Capture the cell that displays the provided text and extract its (x, y) central coordinate. 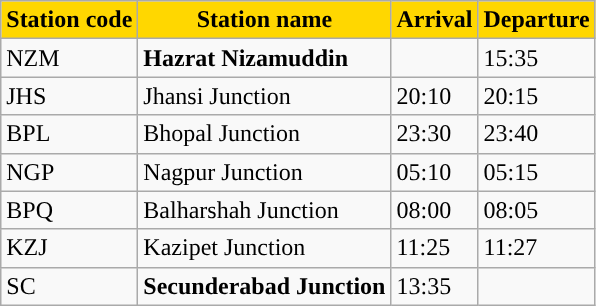
08:05 (536, 210)
23:40 (536, 134)
Jhansi Junction (264, 96)
23:30 (434, 134)
05:10 (434, 172)
JHS (70, 96)
Nagpur Junction (264, 172)
BPL (70, 134)
Bhopal Junction (264, 134)
20:15 (536, 96)
13:35 (434, 286)
Arrival (434, 20)
BPQ (70, 210)
NZM (70, 58)
NGP (70, 172)
Hazrat Nizamuddin (264, 58)
05:15 (536, 172)
11:27 (536, 248)
08:00 (434, 210)
11:25 (434, 248)
Balharshah Junction (264, 210)
Departure (536, 20)
KZJ (70, 248)
15:35 (536, 58)
Secunderabad Junction (264, 286)
Station name (264, 20)
Station code (70, 20)
20:10 (434, 96)
SC (70, 286)
Kazipet Junction (264, 248)
